From the cell containing the given text, extract its center point as [X, Y] coordinate. 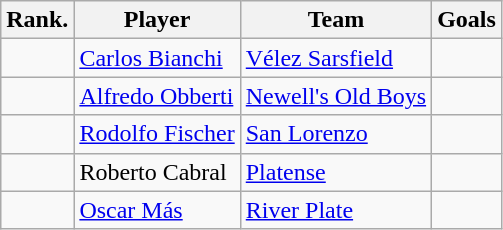
Platense [336, 172]
Player [157, 20]
Roberto Cabral [157, 172]
Goals [467, 20]
Rodolfo Fischer [157, 134]
Vélez Sarsfield [336, 58]
Team [336, 20]
Alfredo Obberti [157, 96]
River Plate [336, 210]
Carlos Bianchi [157, 58]
Oscar Más [157, 210]
Newell's Old Boys [336, 96]
San Lorenzo [336, 134]
Rank. [38, 20]
